Search for the cell housing the specified text and yield its [X, Y] center coordinate. 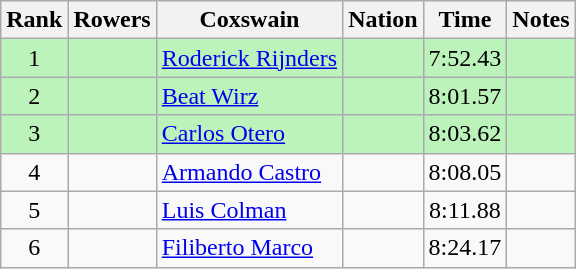
6 [34, 248]
7:52.43 [465, 58]
Armando Castro [249, 172]
Coxswain [249, 20]
Filiberto Marco [249, 248]
Roderick Rijnders [249, 58]
4 [34, 172]
8:11.88 [465, 210]
Nation [383, 20]
Luis Colman [249, 210]
Rank [34, 20]
8:24.17 [465, 248]
5 [34, 210]
3 [34, 134]
Rowers [112, 20]
Carlos Otero [249, 134]
Time [465, 20]
1 [34, 58]
8:01.57 [465, 96]
8:03.62 [465, 134]
Notes [541, 20]
2 [34, 96]
8:08.05 [465, 172]
Beat Wirz [249, 96]
